Capture the cell that displays the provided text and extract its [x, y] central coordinate. 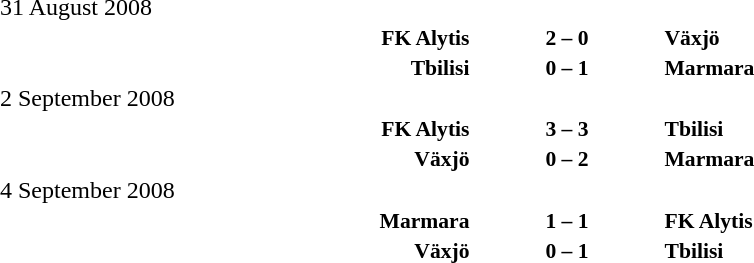
1 – 1 [566, 220]
2 – 0 [566, 38]
3 – 3 [566, 129]
0 – 1 [566, 68]
0 – 2 [566, 159]
